Capture the cell that displays the provided text and extract its [X, Y] central coordinate. 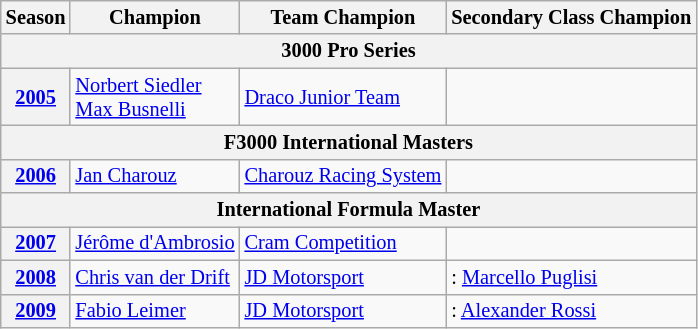
F3000 International Masters [348, 142]
Cram Competition [344, 243]
Champion [154, 17]
: Marcello Puglisi [571, 277]
2005 [36, 97]
Norbert Siedler Max Busnelli [154, 97]
2006 [36, 176]
Chris van der Drift [154, 277]
Season [36, 17]
Jan Charouz [154, 176]
2009 [36, 311]
2007 [36, 243]
Fabio Leimer [154, 311]
Draco Junior Team [344, 97]
Jérôme d'Ambrosio [154, 243]
Charouz Racing System [344, 176]
Secondary Class Champion [571, 17]
: Alexander Rossi [571, 311]
Team Champion [344, 17]
3000 Pro Series [348, 51]
2008 [36, 277]
International Formula Master [348, 210]
